Pinpoint the cell where the given text exists, returning its (X, Y) midpoint coordinate. 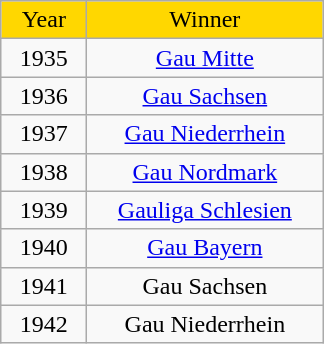
Gauliga Schlesien (205, 210)
1941 (44, 286)
1937 (44, 134)
Winner (205, 20)
1935 (44, 58)
1936 (44, 96)
1940 (44, 248)
Gau Mitte (205, 58)
1938 (44, 172)
Year (44, 20)
Gau Bayern (205, 248)
Gau Nordmark (205, 172)
1939 (44, 210)
1942 (44, 324)
